Extract the (x, y) coordinate from the center of the cell holding the provided text.  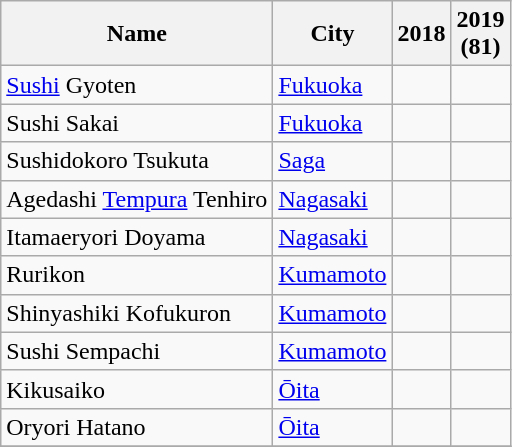
Oryori Hatano (137, 427)
City (332, 34)
Saga (332, 161)
2019(81) (480, 34)
Sushi Sempachi (137, 351)
Sushi Sakai (137, 123)
Kikusaiko (137, 389)
Agedashi Tempura Tenhiro (137, 199)
Sushi Gyoten (137, 85)
Rurikon (137, 275)
Name (137, 34)
Itamaeryori Doyama (137, 237)
2018 (422, 34)
Sushidokoro Tsukuta (137, 161)
Shinyashiki Kofukuron (137, 313)
